Return the [x, y] coordinate for the center point of the cell that contains the specified text.  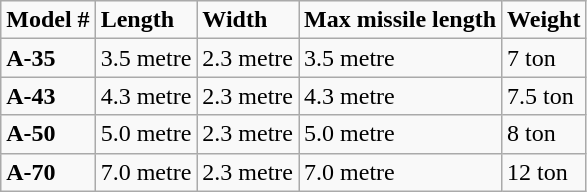
Length [146, 20]
A-43 [48, 96]
Model # [48, 20]
Weight [544, 20]
A-50 [48, 134]
Width [248, 20]
8 ton [544, 134]
Max missile length [400, 20]
A-70 [48, 172]
12 ton [544, 172]
7 ton [544, 58]
A-35 [48, 58]
7.5 ton [544, 96]
